Find where the given text appears and provide that cell's center as (X, Y) coordinate. 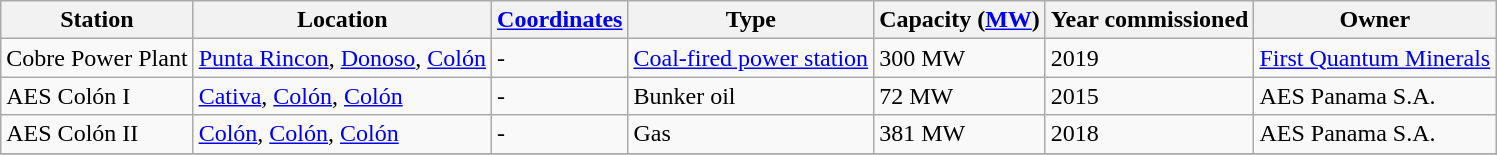
Type (751, 20)
300 MW (960, 58)
Capacity (MW) (960, 20)
AES Colón I (97, 96)
Gas (751, 134)
Cobre Power Plant (97, 58)
Owner (1375, 20)
Location (342, 20)
Colón, Colón, Colón (342, 134)
AES Colón II (97, 134)
381 MW (960, 134)
Punta Rincon, Donoso, Colón (342, 58)
Year commissioned (1150, 20)
Cativa, Colón, Colón (342, 96)
2018 (1150, 134)
Coal-fired power station (751, 58)
Bunker oil (751, 96)
72 MW (960, 96)
First Quantum Minerals (1375, 58)
2015 (1150, 96)
Coordinates (560, 20)
Station (97, 20)
2019 (1150, 58)
